Determine the [x, y] coordinate at the center of the cell enclosing the given text.  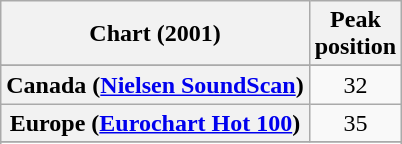
Europe (Eurochart Hot 100) [155, 123]
Canada (Nielsen SoundScan) [155, 85]
Peakposition [355, 34]
32 [355, 85]
35 [355, 123]
Chart (2001) [155, 34]
